Scan for the cell matching the given text and deliver its (X, Y) coordinate at center. 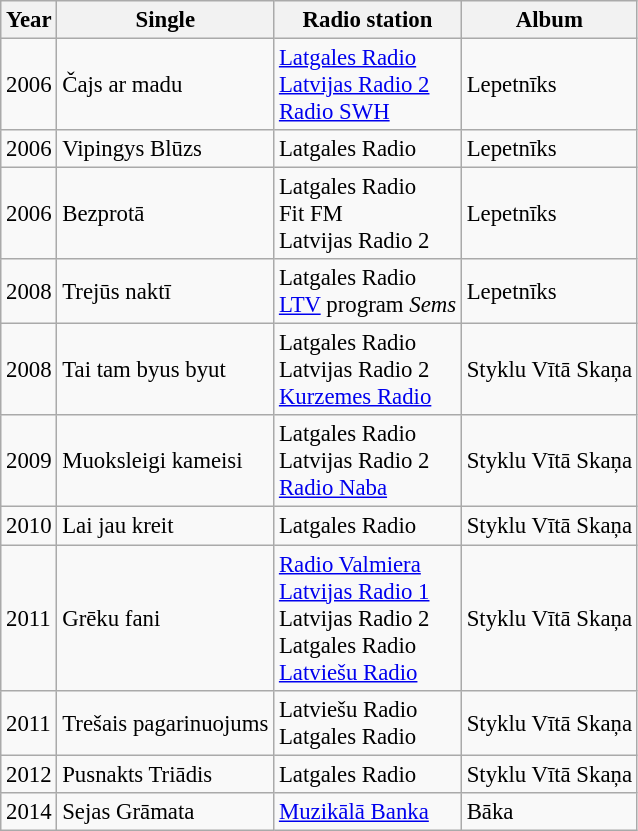
Latgales RadioLatvijas Radio 2Radio Naba (368, 462)
2014 (29, 811)
Year (29, 20)
Muzikālā Banka (368, 811)
Single (166, 20)
Muoksleigi kameisi (166, 462)
2009 (29, 462)
Lai jau kreit (166, 526)
Trešais pagarinuojums (166, 722)
Latgales RadioLatvijas Radio 2Kurzemes Radio (368, 370)
Tai tam byus byut (166, 370)
Čajs ar madu (166, 85)
Radio ValmieraLatvijas Radio 1Latvijas Radio 2Latgales RadioLatviešu Radio (368, 618)
Latgales RadioFit FM Latvijas Radio 2 (368, 214)
Latgales RadioLatvijas Radio 2Radio SWH (368, 85)
2010 (29, 526)
Pusnakts Triādis (166, 774)
Album (549, 20)
Trejūs naktī (166, 292)
Sejas Grāmata (166, 811)
Latviešu RadioLatgales Radio (368, 722)
Radio station (368, 20)
Bāka (549, 811)
Vipingys Blūzs (166, 149)
Grēku fani (166, 618)
Bezprotā (166, 214)
Latgales RadioLTV program Sems (368, 292)
2012 (29, 774)
